Locate the cell with the specified text and output its [x, y] center coordinate. 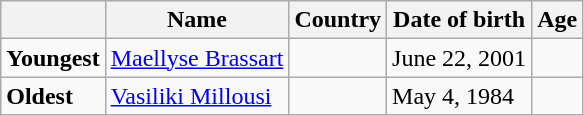
Country [338, 20]
Name [197, 20]
Youngest [53, 58]
Vasiliki Millousi [197, 96]
Oldest [53, 96]
June 22, 2001 [460, 58]
Maellyse Brassart [197, 58]
Date of birth [460, 20]
May 4, 1984 [460, 96]
Age [558, 20]
